Identify which cell holds the provided text, then report its [X, Y] central coordinate. 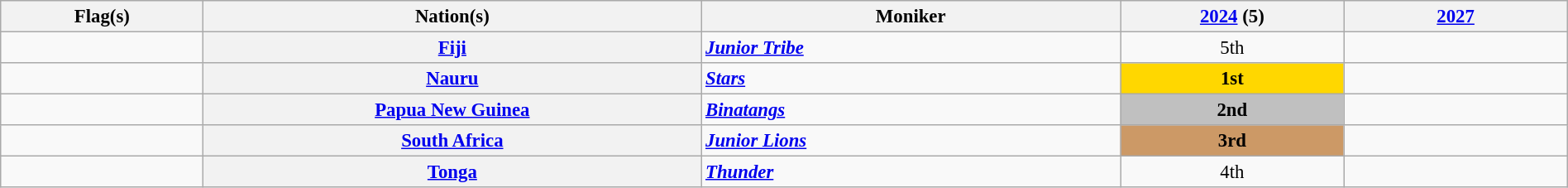
2027 [1456, 17]
Moniker [911, 17]
South Africa [452, 141]
1st [1232, 79]
Papua New Guinea [452, 110]
Flag(s) [103, 17]
Tonga [452, 172]
Nauru [452, 79]
2nd [1232, 110]
Nation(s) [452, 17]
2024 (5) [1232, 17]
Stars [911, 79]
Binatangs [911, 110]
Junior Lions [911, 141]
Junior Tribe [911, 48]
3rd [1232, 141]
5th [1232, 48]
Thunder [911, 172]
Fiji [452, 48]
4th [1232, 172]
